Locate the cell with the specified text and output its [x, y] center coordinate. 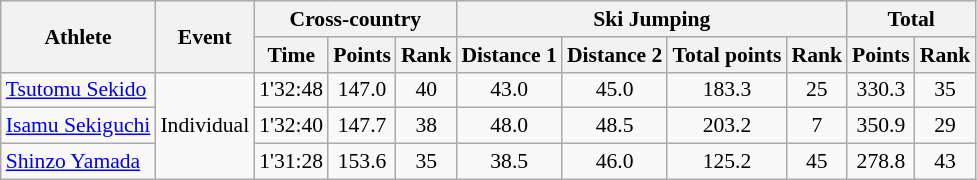
40 [426, 90]
29 [946, 126]
203.2 [726, 126]
Event [204, 36]
48.0 [508, 126]
48.5 [614, 126]
25 [818, 90]
278.8 [881, 162]
Tsutomu Sekido [78, 90]
Total [911, 19]
46.0 [614, 162]
147.0 [362, 90]
43.0 [508, 90]
153.6 [362, 162]
7 [818, 126]
Ski Jumping [652, 19]
45 [818, 162]
Distance 2 [614, 55]
Athlete [78, 36]
38 [426, 126]
Individual [204, 126]
45.0 [614, 90]
Shinzo Yamada [78, 162]
43 [946, 162]
147.7 [362, 126]
38.5 [508, 162]
183.3 [726, 90]
350.9 [881, 126]
Distance 1 [508, 55]
1'32:40 [291, 126]
Total points [726, 55]
330.3 [881, 90]
1'31:28 [291, 162]
1'32:48 [291, 90]
Cross-country [355, 19]
125.2 [726, 162]
Isamu Sekiguchi [78, 126]
Time [291, 55]
